Search for the cell housing the specified text and yield its [x, y] center coordinate. 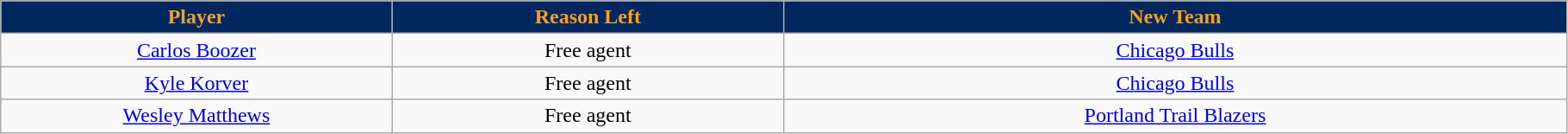
Carlos Boozer [196, 50]
Portland Trail Blazers [1175, 116]
New Team [1175, 17]
Kyle Korver [196, 83]
Reason Left [588, 17]
Player [196, 17]
Wesley Matthews [196, 116]
